Locate the cell with the specified text and output its (X, Y) center coordinate. 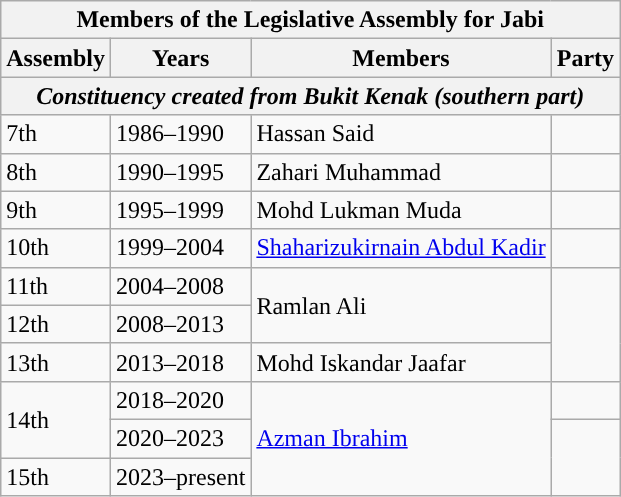
1995–1999 (180, 210)
9th (56, 210)
1999–2004 (180, 248)
10th (56, 248)
Shaharizukirnain Abdul Kadir (401, 248)
2018–2020 (180, 400)
1986–1990 (180, 134)
2008–2013 (180, 324)
8th (56, 172)
15th (56, 477)
Zahari Muhammad (401, 172)
7th (56, 134)
12th (56, 324)
Assembly (56, 58)
Mohd Iskandar Jaafar (401, 362)
11th (56, 286)
2023–present (180, 477)
Mohd Lukman Muda (401, 210)
1990–1995 (180, 172)
Azman Ibrahim (401, 438)
Hassan Said (401, 134)
13th (56, 362)
Party (585, 58)
Members (401, 58)
2004–2008 (180, 286)
14th (56, 419)
2020–2023 (180, 438)
Years (180, 58)
2013–2018 (180, 362)
Constituency created from Bukit Kenak (southern part) (310, 96)
Ramlan Ali (401, 305)
Members of the Legislative Assembly for Jabi (310, 20)
